Scan for the cell matching the given text and deliver its [x, y] coordinate at center. 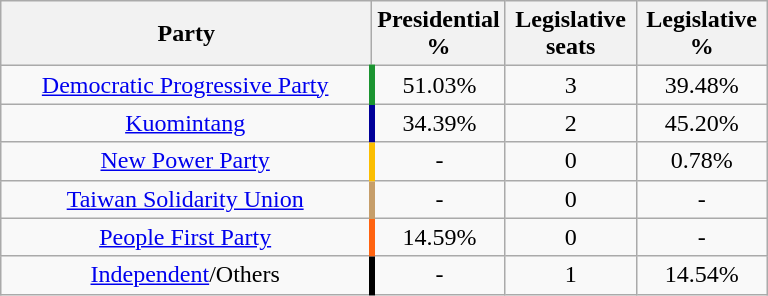
39.48% [702, 85]
Legislative seats [570, 34]
New Power Party [186, 161]
Independent/Others [186, 275]
Party [186, 34]
Kuomintang [186, 123]
2 [570, 123]
Presidential % [438, 34]
Legislative % [702, 34]
51.03% [438, 85]
1 [570, 275]
14.59% [438, 237]
0.78% [702, 161]
34.39% [438, 123]
Taiwan Solidarity Union [186, 199]
3 [570, 85]
People First Party [186, 237]
45.20% [702, 123]
Democratic Progressive Party [186, 85]
14.54% [702, 275]
